Provide the [x, y] coordinate of the cell's center where the given text is located.  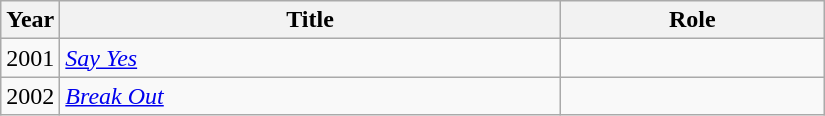
2001 [30, 58]
2002 [30, 96]
Year [30, 20]
Title [310, 20]
Role [692, 20]
Say Yes [310, 58]
Break Out [310, 96]
